Return (X, Y) of the center of cell containing provided text 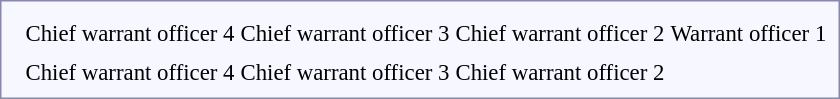
Warrant officer 1 (748, 33)
